Extract the [X, Y] coordinate from the center of the cell holding the provided text.  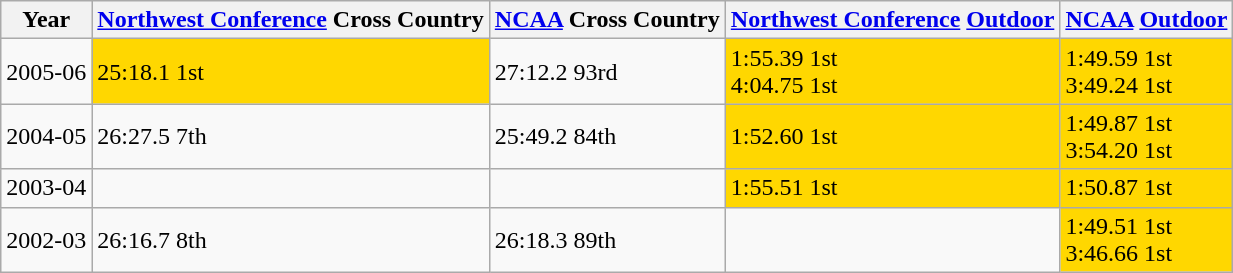
2003-04 [46, 188]
25:18.1 1st [290, 72]
25:49.2 84th [607, 136]
2005-06 [46, 72]
2002-03 [46, 240]
NCAA Cross Country [607, 20]
1:52.60 1st [892, 136]
Northwest Conference Cross Country [290, 20]
26:27.5 7th [290, 136]
NCAA Outdoor [1146, 20]
26:16.7 8th [290, 240]
27:12.2 93rd [607, 72]
1:55.51 1st [892, 188]
26:18.3 89th [607, 240]
1:50.87 1st [1146, 188]
Year [46, 20]
2004-05 [46, 136]
1:49.59 1st3:49.24 1st [1146, 72]
Northwest Conference Outdoor [892, 20]
1:55.39 1st4:04.75 1st [892, 72]
1:49.87 1st3:54.20 1st [1146, 136]
1:49.51 1st3:46.66 1st [1146, 240]
